Determine the [X, Y] coordinate at the center of the cell enclosing the given text.  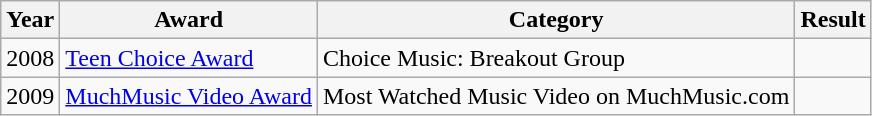
Most Watched Music Video on MuchMusic.com [556, 96]
Category [556, 20]
Teen Choice Award [189, 58]
2009 [30, 96]
MuchMusic Video Award [189, 96]
Award [189, 20]
2008 [30, 58]
Result [833, 20]
Choice Music: Breakout Group [556, 58]
Year [30, 20]
